Extract the (X, Y) coordinate from the center of the cell holding the provided text.  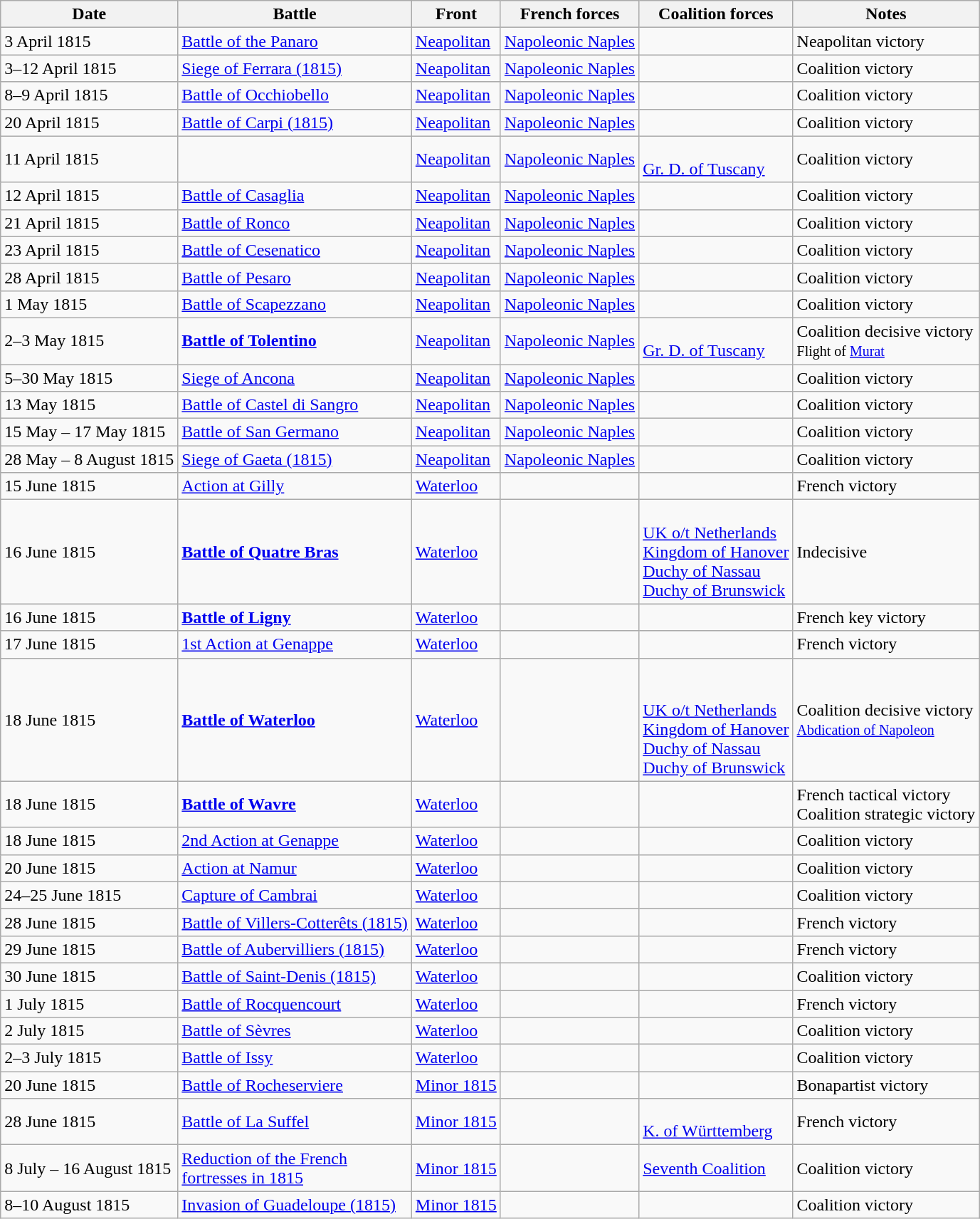
3–12 April 1815 (90, 68)
8–9 April 1815 (90, 95)
Battle of Quatre Bras (295, 552)
Date (90, 14)
23 April 1815 (90, 250)
Battle of Castel di Sangro (295, 405)
Coalition forces (716, 14)
29 June 1815 (90, 949)
2 July 1815 (90, 1031)
1 May 1815 (90, 304)
Battle of Saint-Denis (1815) (295, 976)
30 June 1815 (90, 976)
Battle of San Germano (295, 432)
28 April 1815 (90, 277)
Battle of Ligny (295, 617)
11 April 1815 (90, 159)
Battle of Villers-Cotterêts (1815) (295, 922)
Seventh Coalition (716, 1168)
8–10 August 1815 (90, 1205)
Bonapartist victory (886, 1085)
Battle of Waterloo (295, 719)
Battle of Cesenatico (295, 250)
Front (455, 14)
Battle of Pesaro (295, 277)
Indecisive (886, 552)
Battle of Ronco (295, 223)
1st Action at Genappe (295, 644)
Battle of Occhiobello (295, 95)
Battle of Tolentino (295, 340)
2–3 May 1815 (90, 340)
Battle of Aubervilliers (1815) (295, 949)
28 May – 8 August 1815 (90, 459)
French forces (569, 14)
Siege of Ancona (295, 378)
Action at Gilly (295, 486)
13 May 1815 (90, 405)
Invasion of Guadeloupe (1815) (295, 1205)
20 April 1815 (90, 122)
5–30 May 1815 (90, 378)
21 April 1815 (90, 223)
24–25 June 1815 (90, 895)
Action at Namur (295, 868)
Battle of Rocheserviere (295, 1085)
Neapolitan victory (886, 41)
Battle of Casaglia (295, 196)
12 April 1815 (90, 196)
Battle of Issy (295, 1058)
17 June 1815 (90, 644)
K. of Württemberg (716, 1122)
Coalition decisive victoryAbdication of Napoleon (886, 719)
Battle (295, 14)
Battle of La Suffel (295, 1122)
Battle of the Panaro (295, 41)
Battle of Wavre (295, 805)
Notes (886, 14)
Battle of Rocquencourt (295, 1003)
Battle of Sèvres (295, 1031)
2nd Action at Genappe (295, 841)
2–3 July 1815 (90, 1058)
1 July 1815 (90, 1003)
Battle of Carpi (1815) (295, 122)
Reduction of the Frenchfortresses in 1815 (295, 1168)
Capture of Cambrai (295, 895)
Siege of Ferrara (1815) (295, 68)
15 June 1815 (90, 486)
Battle of Scapezzano (295, 304)
Siege of Gaeta (1815) (295, 459)
French tactical victoryCoalition strategic victory (886, 805)
Coalition decisive victoryFlight of Murat (886, 340)
French key victory (886, 617)
8 July – 16 August 1815 (90, 1168)
3 April 1815 (90, 41)
15 May – 17 May 1815 (90, 432)
